Find where the given text appears and provide that cell's center as (x, y) coordinate. 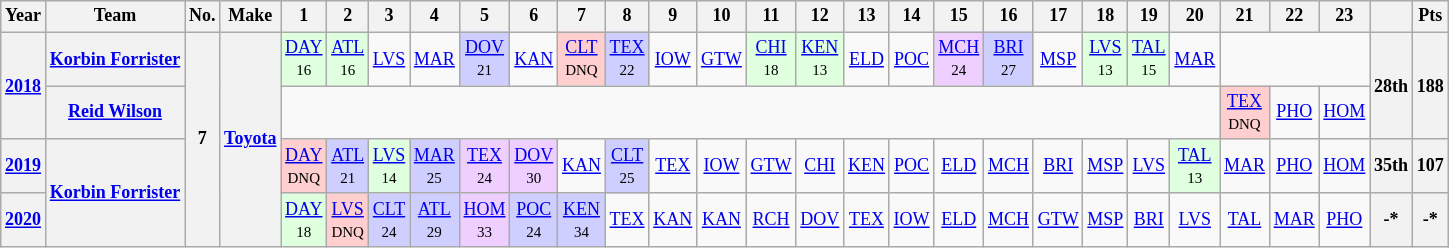
KEN34 (582, 220)
LVS13 (1106, 59)
19 (1149, 16)
16 (1009, 16)
TEX24 (484, 166)
KEN (867, 166)
Make (250, 16)
18 (1106, 16)
2 (348, 16)
23 (1344, 16)
12 (820, 16)
KEN13 (820, 59)
CHI18 (771, 59)
LVS14 (388, 166)
ATL16 (348, 59)
14 (912, 16)
CHI (820, 166)
4 (435, 16)
107 (1430, 166)
6 (534, 16)
LVSDNQ (348, 220)
10 (722, 16)
DOV30 (534, 166)
20 (1195, 16)
DAY16 (304, 59)
CLT24 (388, 220)
22 (1294, 16)
17 (1058, 16)
CLT25 (627, 166)
2020 (24, 220)
11 (771, 16)
ATL21 (348, 166)
TAL13 (1195, 166)
21 (1245, 16)
DOV21 (484, 59)
ATL29 (435, 220)
BRI27 (1009, 59)
CLTDNQ (582, 59)
No. (202, 16)
35th (1392, 166)
Team (114, 16)
TAL15 (1149, 59)
28th (1392, 86)
9 (673, 16)
MAR25 (435, 166)
2019 (24, 166)
DAY18 (304, 220)
Toyota (250, 140)
Pts (1430, 16)
15 (959, 16)
HOM33 (484, 220)
8 (627, 16)
DOV (820, 220)
Year (24, 16)
1 (304, 16)
13 (867, 16)
POC24 (534, 220)
3 (388, 16)
MCH24 (959, 59)
TAL (1245, 220)
188 (1430, 86)
Reid Wilson (114, 113)
TEXDNQ (1245, 113)
TEX22 (627, 59)
RCH (771, 220)
DAYDNQ (304, 166)
5 (484, 16)
2018 (24, 86)
